Return the [X, Y] coordinate for the center point of the cell that contains the specified text.  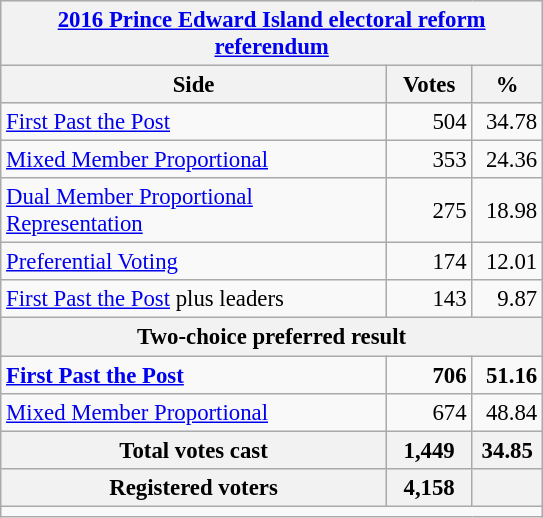
Dual Member Proportional Representation [194, 210]
353 [429, 160]
Votes [429, 85]
Registered voters [194, 487]
12.01 [508, 262]
4,158 [429, 487]
275 [429, 210]
Two-choice preferred result [272, 337]
24.36 [508, 160]
9.87 [508, 299]
706 [429, 375]
48.84 [508, 412]
174 [429, 262]
Preferential Voting [194, 262]
18.98 [508, 210]
Total votes cast [194, 450]
143 [429, 299]
34.85 [508, 450]
674 [429, 412]
34.78 [508, 122]
First Past the Post plus leaders [194, 299]
51.16 [508, 375]
2016 Prince Edward Island electoral reform referendum [272, 34]
% [508, 85]
Side [194, 85]
1,449 [429, 450]
504 [429, 122]
